Pinpoint the cell where the given text exists, returning its [X, Y] midpoint coordinate. 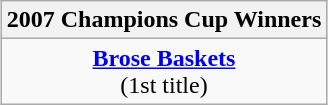
Brose Baskets(1st title) [164, 72]
2007 Champions Cup Winners [164, 20]
